Find where the given text appears and provide that cell's center as (X, Y) coordinate. 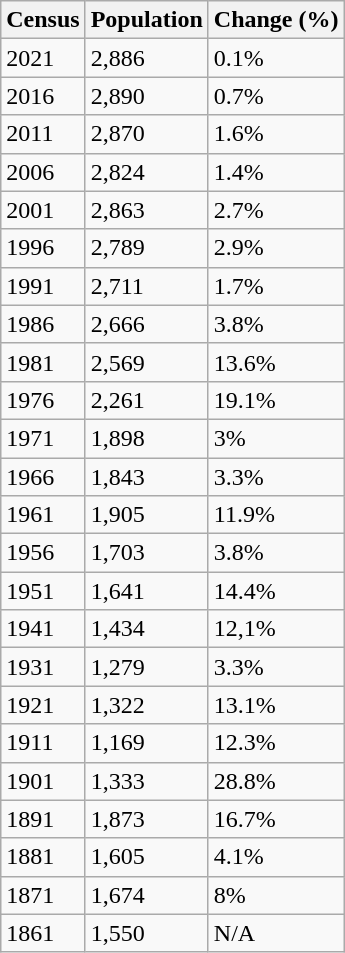
1956 (43, 553)
3% (276, 438)
1,333 (146, 781)
2,569 (146, 362)
13.1% (276, 705)
1931 (43, 667)
14.4% (276, 591)
1976 (43, 400)
1,605 (146, 857)
1,322 (146, 705)
1941 (43, 629)
1,843 (146, 477)
1871 (43, 895)
2,886 (146, 58)
2,890 (146, 96)
28.8% (276, 781)
0.7% (276, 96)
16.7% (276, 819)
1981 (43, 362)
1966 (43, 477)
19.1% (276, 400)
1,279 (146, 667)
1,169 (146, 743)
1,550 (146, 933)
1.6% (276, 134)
Census (43, 20)
2016 (43, 96)
1901 (43, 781)
2,863 (146, 210)
12.3% (276, 743)
4.1% (276, 857)
2021 (43, 58)
N/A (276, 933)
1951 (43, 591)
1881 (43, 857)
2,824 (146, 172)
1971 (43, 438)
1991 (43, 286)
1,873 (146, 819)
2,261 (146, 400)
13.6% (276, 362)
1986 (43, 324)
Population (146, 20)
1961 (43, 515)
1.4% (276, 172)
1,703 (146, 553)
1921 (43, 705)
2,711 (146, 286)
2,870 (146, 134)
1,434 (146, 629)
1861 (43, 933)
1,898 (146, 438)
1,641 (146, 591)
1,905 (146, 515)
2,789 (146, 248)
1911 (43, 743)
0.1% (276, 58)
2011 (43, 134)
12,1% (276, 629)
1.7% (276, 286)
2,666 (146, 324)
1891 (43, 819)
2001 (43, 210)
1,674 (146, 895)
8% (276, 895)
2.7% (276, 210)
11.9% (276, 515)
1996 (43, 248)
Change (%) (276, 20)
2.9% (276, 248)
2006 (43, 172)
